Find where the given text appears and provide that cell's center as [X, Y] coordinate. 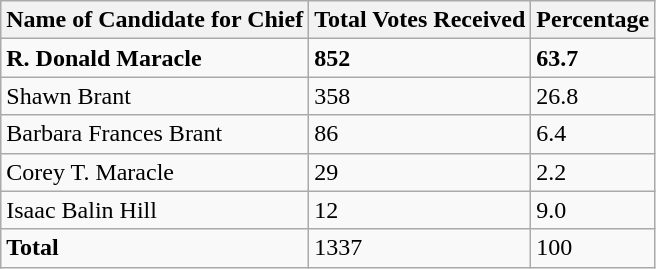
100 [593, 248]
Shawn Brant [155, 96]
63.7 [593, 58]
Total Votes Received [420, 20]
Barbara Frances Brant [155, 134]
358 [420, 96]
1337 [420, 248]
Corey T. Maracle [155, 172]
2.2 [593, 172]
12 [420, 210]
9.0 [593, 210]
852 [420, 58]
6.4 [593, 134]
Name of Candidate for Chief [155, 20]
Isaac Balin Hill [155, 210]
29 [420, 172]
26.8 [593, 96]
R. Donald Maracle [155, 58]
86 [420, 134]
Percentage [593, 20]
Total [155, 248]
